Search for the cell housing the specified text and yield its [X, Y] center coordinate. 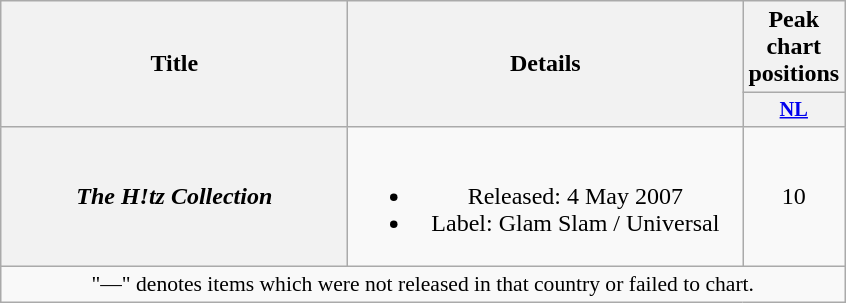
NL [794, 110]
Title [174, 64]
"—" denotes items which were not released in that country or failed to chart. [423, 285]
10 [794, 196]
Released: 4 May 2007Label: Glam Slam / Universal [546, 196]
The H!tz Collection [174, 196]
Details [546, 64]
Peak chart positions [794, 47]
